Determine the (X, Y) coordinate at the center of the cell enclosing the given text.  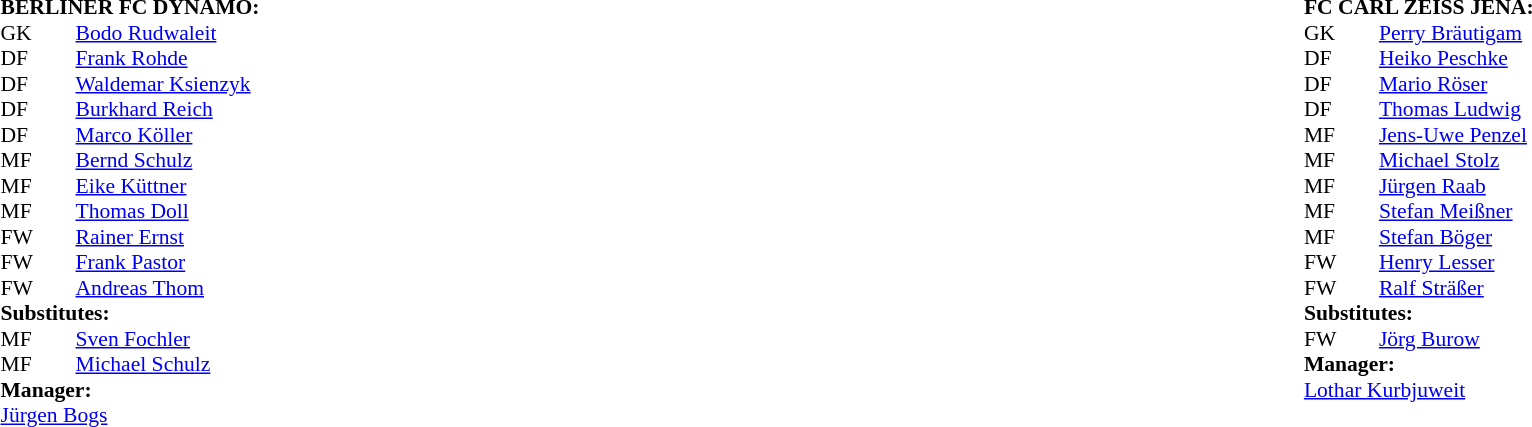
Waldemar Ksienzyk (168, 84)
Bodo Rudwaleit (168, 33)
Frank Pastor (168, 263)
Bernd Schulz (168, 161)
Michael Schulz (168, 365)
Eike Küttner (168, 186)
Burkhard Reich (168, 109)
Substitutes: (130, 313)
Andreas Thom (168, 288)
Manager: (130, 390)
Sven Fochler (168, 339)
Thomas Doll (168, 211)
Frank Rohde (168, 59)
Marco Köller (168, 135)
Rainer Ernst (168, 237)
